Return the (X, Y) coordinate for the center point of the cell that contains the specified text.  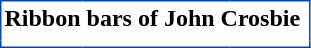
Ribbon bars of John Crosbie (152, 18)
